Output the (X, Y) coordinate of the center of the cell containing the given text.  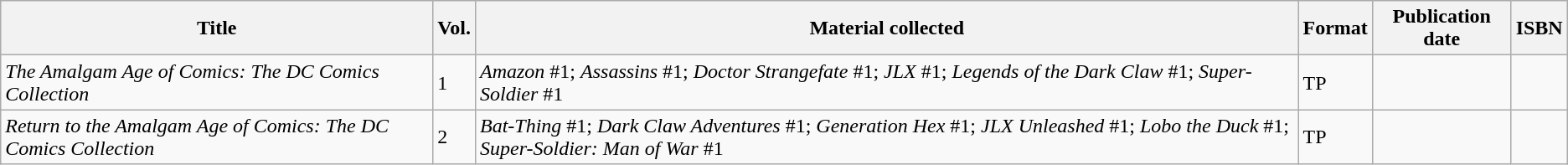
1 (454, 82)
ISBN (1540, 28)
2 (454, 137)
Material collected (886, 28)
Return to the Amalgam Age of Comics: The DC Comics Collection (217, 137)
Format (1335, 28)
Vol. (454, 28)
Bat-Thing #1; Dark Claw Adventures #1; Generation Hex #1; JLX Unleashed #1; Lobo the Duck #1; Super-Soldier: Man of War #1 (886, 137)
The Amalgam Age of Comics: The DC Comics Collection (217, 82)
Publication date (1442, 28)
Title (217, 28)
Amazon #1; Assassins #1; Doctor Strangefate #1; JLX #1; Legends of the Dark Claw #1; Super-Soldier #1 (886, 82)
